Return the (x, y) coordinate for the center point of the cell that contains the specified text.  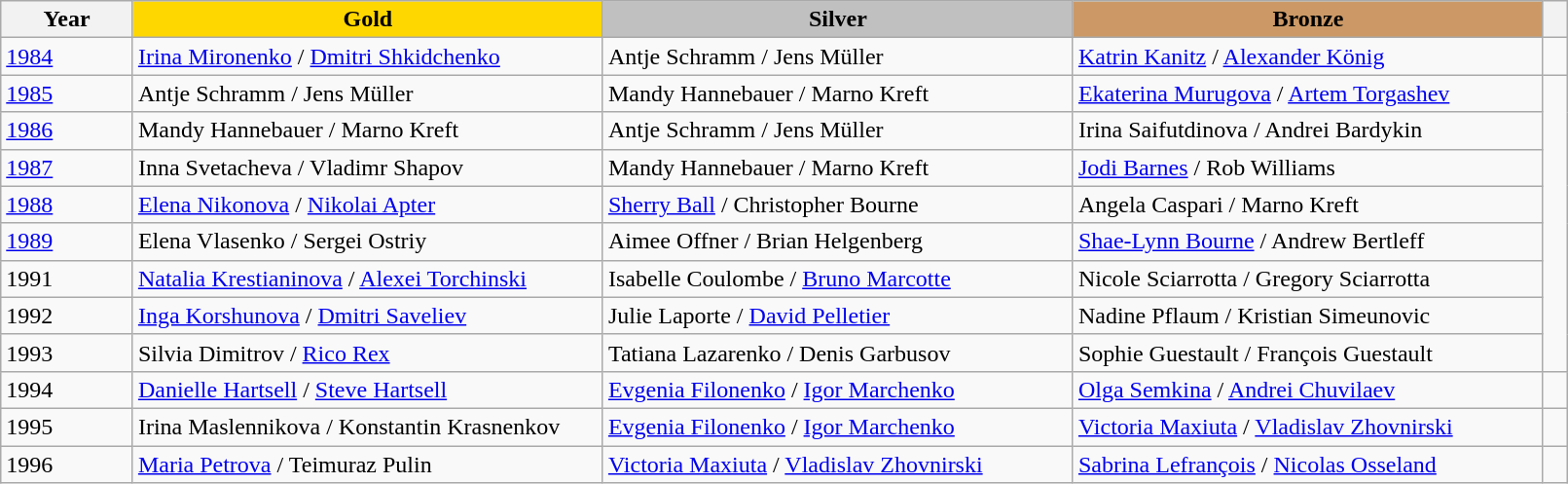
Irina Mironenko / Dmitri Shkidchenko (368, 56)
1984 (67, 56)
Elena Vlasenko / Sergei Ostriy (368, 242)
Elena Nikonova / Nikolai Apter (368, 205)
Shae-Lynn Bourne / Andrew Bertleff (1308, 242)
Julie Laporte / David Pelletier (837, 316)
Tatiana Lazarenko / Denis Garbusov (837, 353)
Jodi Barnes / Rob Williams (1308, 168)
1993 (67, 353)
Maria Petrova / Teimuraz Pulin (368, 465)
Natalia Krestianinova / Alexei Torchinski (368, 279)
Inna Svetacheva / Vladimr Shapov (368, 168)
Isabelle Coulombe / Bruno Marcotte (837, 279)
1987 (67, 168)
1986 (67, 130)
1991 (67, 279)
Silvia Dimitrov / Rico Rex (368, 353)
Katrin Kanitz / Alexander König (1308, 56)
Ekaterina Murugova / Artem Torgashev (1308, 93)
1988 (67, 205)
Angela Caspari / Marno Kreft (1308, 205)
Danielle Hartsell / Steve Hartsell (368, 390)
Inga Korshunova / Dmitri Saveliev (368, 316)
Irina Maslennikova / Konstantin Krasnenkov (368, 427)
1989 (67, 242)
1996 (67, 465)
Sherry Ball / Christopher Bourne (837, 205)
Silver (837, 19)
1994 (67, 390)
1992 (67, 316)
Sophie Guestault / François Guestault (1308, 353)
Nicole Sciarrotta / Gregory Sciarrotta (1308, 279)
Year (67, 19)
Gold (368, 19)
Aimee Offner / Brian Helgenberg (837, 242)
1985 (67, 93)
Nadine Pflaum / Kristian Simeunovic (1308, 316)
Irina Saifutdinova / Andrei Bardykin (1308, 130)
Sabrina Lefrançois / Nicolas Osseland (1308, 465)
Bronze (1308, 19)
Olga Semkina / Andrei Chuvilaev (1308, 390)
1995 (67, 427)
